Capture the cell that displays the provided text and extract its [x, y] central coordinate. 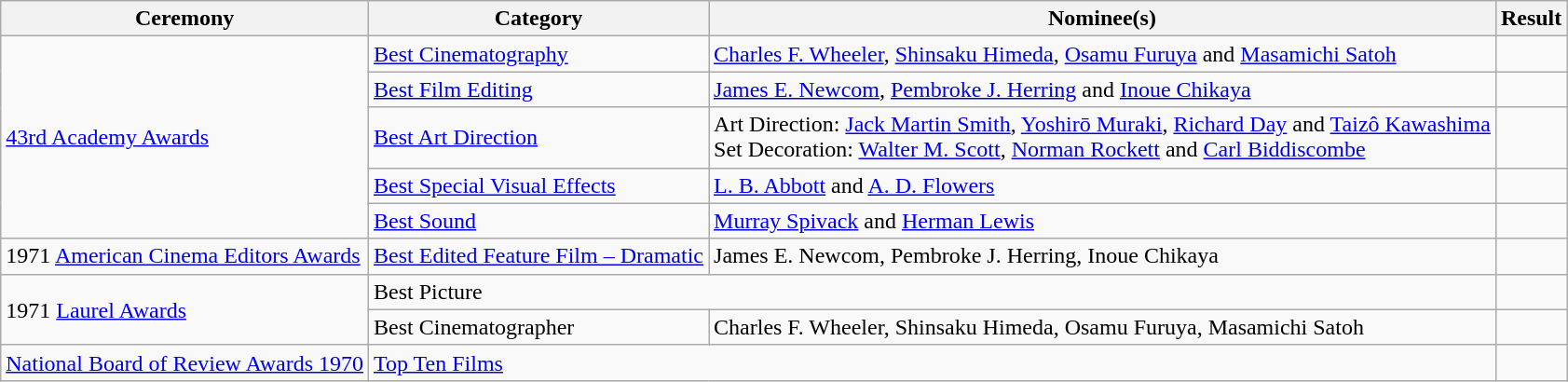
L. B. Abbott and A. D. Flowers [1103, 185]
Best Film Editing [539, 89]
National Board of Review Awards 1970 [184, 362]
Charles F. Wheeler, Shinsaku Himeda, Osamu Furuya and Masamichi Satoh [1103, 54]
Result [1531, 19]
James E. Newcom, Pembroke J. Herring and Inoue Chikaya [1103, 89]
Best Special Visual Effects [539, 185]
Best Art Direction [539, 138]
Nominee(s) [1103, 19]
Charles F. Wheeler, Shinsaku Himeda, Osamu Furuya, Masamichi Satoh [1103, 327]
Murray Spivack and Herman Lewis [1103, 221]
Top Ten Films [933, 362]
Art Direction: Jack Martin Smith, Yoshirō Muraki, Richard Day and Taizô KawashimaSet Decoration: Walter M. Scott, Norman Rockett and Carl Biddiscombe [1103, 138]
43rd Academy Awards [184, 138]
Best Cinematography [539, 54]
1971 Laurel Awards [184, 309]
James E. Newcom, Pembroke J. Herring, Inoue Chikaya [1103, 256]
1971 American Cinema Editors Awards [184, 256]
Category [539, 19]
Best Sound [539, 221]
Best Edited Feature Film – Dramatic [539, 256]
Ceremony [184, 19]
Best Picture [933, 292]
Best Cinematographer [539, 327]
